For the text-containing cell, return its midpoint in [X, Y] coordinate format. 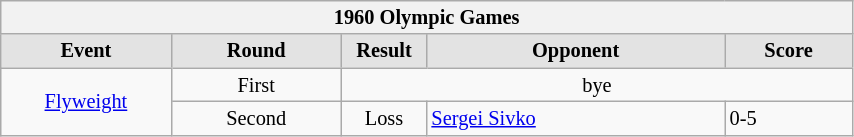
Result [384, 51]
0-5 [789, 118]
bye [596, 85]
Opponent [576, 51]
Event [86, 51]
Second [256, 118]
First [256, 85]
Score [789, 51]
Sergei Sivko [576, 118]
1960 Olympic Games [427, 17]
Loss [384, 118]
Flyweight [86, 102]
Round [256, 51]
